Return (X, Y) of the center of cell containing provided text 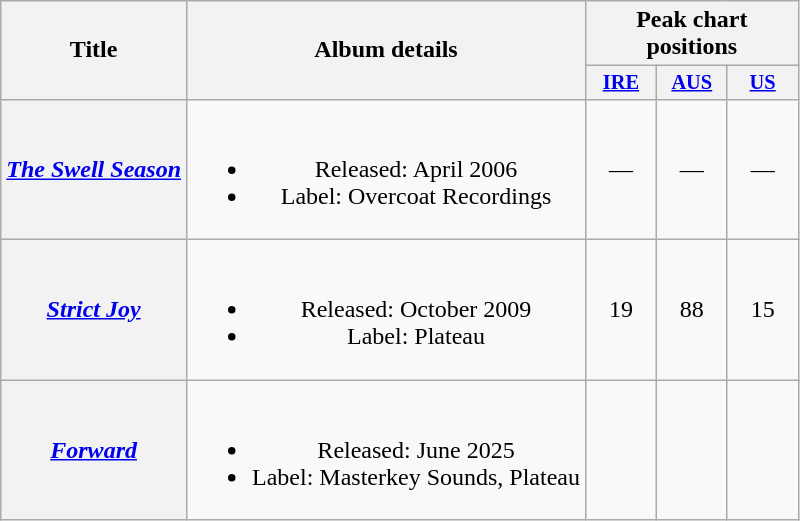
Strict Joy (94, 310)
Peak chartpositions (692, 34)
Title (94, 50)
Released: October 2009Label: Plateau (386, 310)
Forward (94, 450)
IRE (622, 83)
US (762, 83)
The Swell Season (94, 169)
Album details (386, 50)
Released: April 2006Label: Overcoat Recordings (386, 169)
88 (692, 310)
15 (762, 310)
Released: June 2025Label: Masterkey Sounds, Plateau (386, 450)
AUS (692, 83)
19 (622, 310)
